Return (X, Y) of the center of cell containing provided text 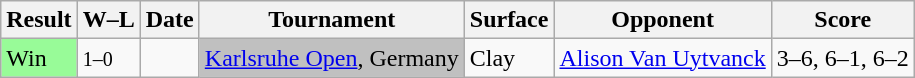
Win (39, 58)
Date (170, 20)
3–6, 6–1, 6–2 (842, 58)
1–0 (108, 58)
Clay (509, 58)
W–L (108, 20)
Score (842, 20)
Opponent (662, 20)
Tournament (332, 20)
Result (39, 20)
Karlsruhe Open, Germany (332, 58)
Surface (509, 20)
Alison Van Uytvanck (662, 58)
